For the text-containing cell, return its midpoint in (X, Y) coordinate format. 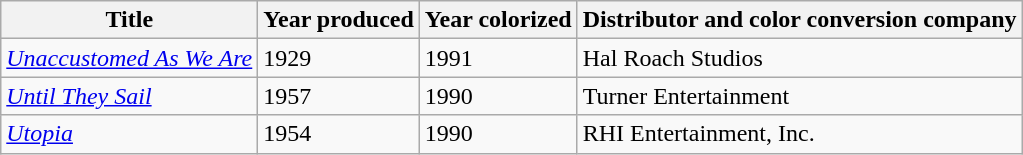
RHI Entertainment, Inc. (800, 134)
Hal Roach Studios (800, 58)
Year colorized (498, 20)
1954 (339, 134)
1957 (339, 96)
Until They Sail (130, 96)
1929 (339, 58)
Title (130, 20)
1991 (498, 58)
Distributor and color conversion company (800, 20)
Year produced (339, 20)
Turner Entertainment (800, 96)
Utopia (130, 134)
Unaccustomed As We Are (130, 58)
